Locate the cell with the specified text and output its (x, y) center coordinate. 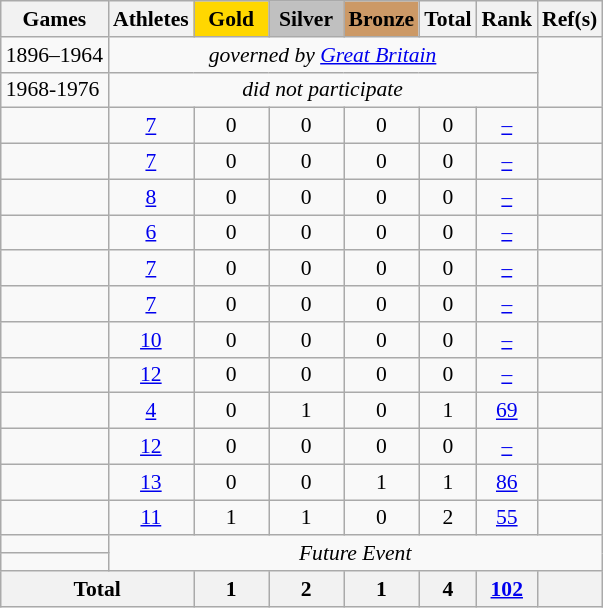
Future Event (355, 554)
1968-1976 (54, 90)
Ref(s) (570, 19)
Silver (306, 19)
102 (508, 589)
8 (151, 197)
6 (151, 233)
governed by Great Britain (322, 55)
55 (508, 518)
69 (508, 411)
13 (151, 482)
1896–1964 (54, 55)
Bronze (382, 19)
11 (151, 518)
did not participate (322, 90)
86 (508, 482)
Games (54, 19)
10 (151, 340)
Athletes (151, 19)
Gold (232, 19)
Rank (508, 19)
